Determine the [X, Y] coordinate at the center of the cell enclosing the given text.  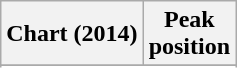
Chart (2014) [72, 34]
Peakposition [189, 34]
